Detect which cell encompasses the target text, then output its (X, Y) center coordinate. 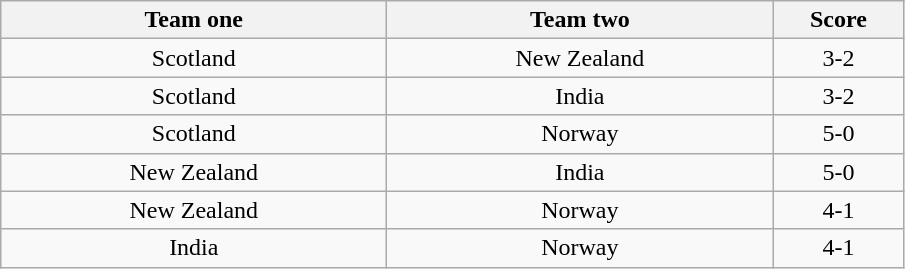
Team two (580, 20)
Team one (194, 20)
Score (838, 20)
